Return [x, y] of the center of cell containing provided text 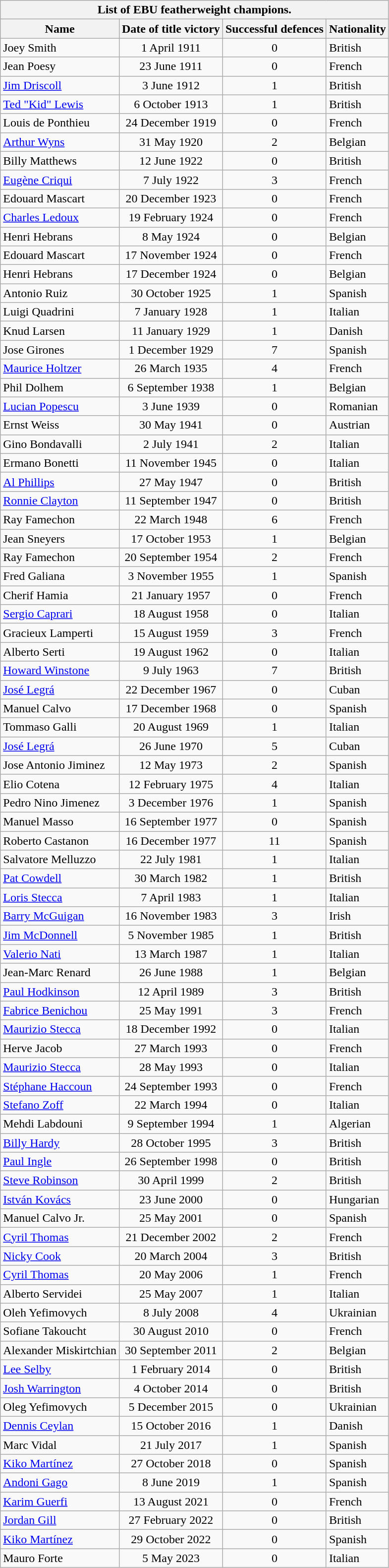
Mehdi Labdouni [60, 1124]
17 December 1924 [170, 274]
Josh Warrington [60, 1388]
Cherif Hamia [60, 595]
28 October 1995 [170, 1142]
16 September 1977 [170, 821]
24 December 1919 [170, 123]
5 [275, 746]
23 June 1911 [170, 66]
20 May 2006 [170, 1275]
Lucian Popescu [60, 406]
Successful defences [275, 29]
18 December 1992 [170, 1029]
Pat Cowdell [60, 878]
12 June 1922 [170, 161]
Manuel Masso [60, 821]
Gino Bondavalli [60, 444]
31 May 1920 [170, 142]
22 July 1981 [170, 860]
30 April 1999 [170, 1181]
30 May 1941 [170, 425]
Paul Ingle [60, 1162]
30 September 2011 [170, 1350]
Antonio Ruiz [60, 293]
7 January 1928 [170, 312]
8 July 2008 [170, 1313]
Manuel Calvo Jr. [60, 1218]
12 May 1973 [170, 765]
7 April 1983 [170, 897]
Sergio Caprari [60, 614]
22 March 1948 [170, 519]
21 December 2002 [170, 1237]
16 December 1977 [170, 841]
Loris Stecca [60, 897]
3 November 1955 [170, 576]
Luigi Quadrini [60, 312]
20 September 1954 [170, 558]
12 April 1989 [170, 992]
Mauro Forte [60, 1558]
15 August 1959 [170, 633]
12 February 1975 [170, 784]
Nationality [357, 29]
25 May 2001 [170, 1218]
Howard Winstone [60, 671]
6 September 1938 [170, 387]
Ermano Bonetti [60, 463]
Al Phillips [60, 482]
Alberto Servidei [60, 1294]
4 October 2014 [170, 1388]
Date of title victory [170, 29]
Karim Guerfi [60, 1502]
16 November 1983 [170, 916]
Marc Vidal [60, 1445]
Salvatore Melluzzo [60, 860]
Alexander Miskirtchian [60, 1350]
30 March 1982 [170, 878]
21 July 2017 [170, 1445]
Knud Larsen [60, 331]
27 February 2022 [170, 1520]
Irish [357, 916]
Paul Hodkinson [60, 992]
Steve Robinson [60, 1181]
20 March 2004 [170, 1256]
Name [60, 29]
Fred Galiana [60, 576]
26 September 1998 [170, 1162]
Charles Ledoux [60, 217]
7 July 1922 [170, 180]
Alberto Serti [60, 652]
Joey Smith [60, 48]
27 May 1947 [170, 482]
1 February 2014 [170, 1369]
13 March 1987 [170, 954]
Roberto Castanon [60, 841]
Maurice Holtzer [60, 369]
27 March 1993 [170, 1048]
17 December 1968 [170, 708]
Jean Sneyers [60, 538]
25 May 1991 [170, 1010]
2 July 1941 [170, 444]
5 May 2023 [170, 1558]
Algerian [357, 1124]
29 October 2022 [170, 1539]
Jean Poesy [60, 66]
Eugène Criqui [60, 180]
Pedro Nino Jimenez [60, 803]
Austrian [357, 425]
30 October 1925 [170, 293]
22 March 1994 [170, 1105]
Oleh Yefimovych [60, 1313]
19 February 1924 [170, 217]
Lee Selby [60, 1369]
Ted "Kid" Lewis [60, 104]
Jim Driscoll [60, 85]
Herve Jacob [60, 1048]
Jose Antonio Jiminez [60, 765]
Billy Hardy [60, 1142]
11 November 1945 [170, 463]
15 October 2016 [170, 1426]
Billy Matthews [60, 161]
6 [275, 519]
Sofiane Takoucht [60, 1331]
19 August 1962 [170, 652]
5 December 2015 [170, 1407]
30 August 2010 [170, 1331]
9 July 1963 [170, 671]
Elio Cotena [60, 784]
17 November 1924 [170, 255]
6 October 1913 [170, 104]
1 December 1929 [170, 350]
3 June 1912 [170, 85]
Valerio Nati [60, 954]
Louis de Ponthieu [60, 123]
11 [275, 841]
22 December 1967 [170, 690]
21 January 1957 [170, 595]
24 September 1993 [170, 1086]
Tommaso Galli [60, 727]
Jordan Gill [60, 1520]
Oleg Yefimovych [60, 1407]
Jean-Marc Renard [60, 973]
28 May 1993 [170, 1067]
Jim McDonnell [60, 935]
23 June 2000 [170, 1199]
13 August 2021 [170, 1502]
3 June 1939 [170, 406]
9 September 1994 [170, 1124]
Arthur Wyns [60, 142]
Gracieux Lamperti [60, 633]
List of EBU featherweight champions. [194, 10]
Manuel Calvo [60, 708]
Hungarian [357, 1199]
26 June 1988 [170, 973]
Ernst Weiss [60, 425]
8 June 2019 [170, 1483]
5 November 1985 [170, 935]
Dennis Ceylan [60, 1426]
11 January 1929 [170, 331]
17 October 1953 [170, 538]
26 March 1935 [170, 369]
Ronnie Clayton [60, 501]
Stéphane Haccoun [60, 1086]
1 April 1911 [170, 48]
20 August 1969 [170, 727]
Jose Girones [60, 350]
Fabrice Benichou [60, 1010]
Phil Dolhem [60, 387]
26 June 1970 [170, 746]
11 September 1947 [170, 501]
Nicky Cook [60, 1256]
István Kovács [60, 1199]
25 May 2007 [170, 1294]
18 August 1958 [170, 614]
27 October 2018 [170, 1464]
3 December 1976 [170, 803]
Barry McGuigan [60, 916]
Romanian [357, 406]
20 December 1923 [170, 198]
8 May 1924 [170, 237]
Stefano Zoff [60, 1105]
Andoni Gago [60, 1483]
